Identify which cell holds the provided text, then report its [x, y] central coordinate. 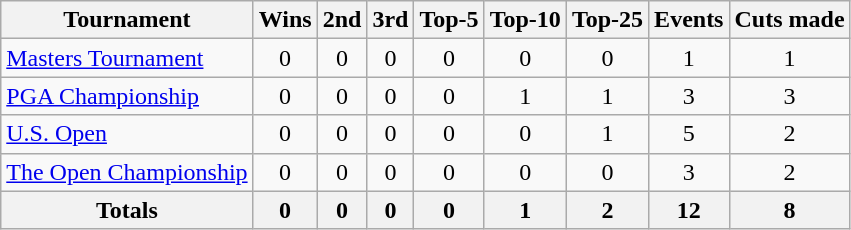
3rd [390, 20]
U.S. Open [127, 134]
8 [790, 210]
Top-10 [525, 20]
Events [689, 20]
12 [689, 210]
Masters Tournament [127, 58]
PGA Championship [127, 96]
Wins [285, 20]
5 [689, 134]
Tournament [127, 20]
The Open Championship [127, 172]
Top-5 [449, 20]
Cuts made [790, 20]
2nd [342, 20]
Totals [127, 210]
Top-25 [607, 20]
